Provide the [x, y] coordinate of the cell's center where the given text is located.  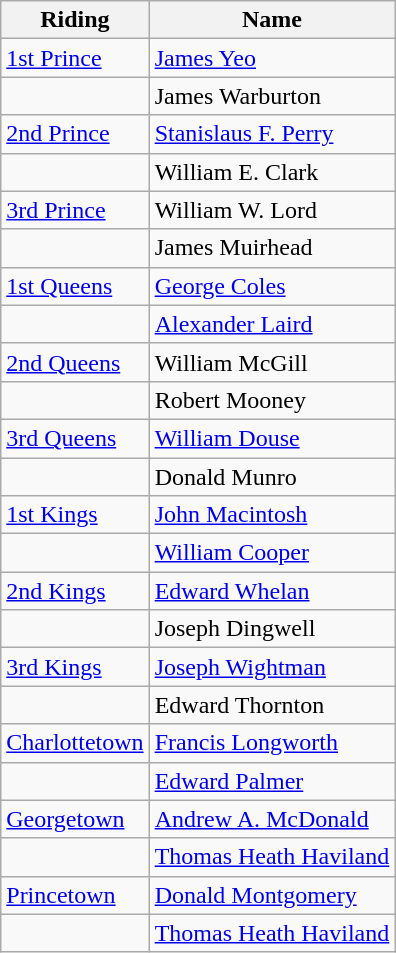
3rd Kings [75, 667]
William W. Lord [272, 210]
1st Prince [75, 58]
William Douse [272, 438]
James Yeo [272, 58]
Donald Munro [272, 477]
Edward Thornton [272, 705]
Robert Mooney [272, 400]
3rd Prince [75, 210]
Riding [75, 20]
Charlottetown [75, 743]
William Cooper [272, 553]
James Muirhead [272, 248]
Alexander Laird [272, 324]
George Coles [272, 286]
Francis Longworth [272, 743]
Donald Montgomery [272, 895]
Georgetown [75, 819]
1st Kings [75, 515]
Name [272, 20]
James Warburton [272, 96]
Joseph Dingwell [272, 629]
3rd Queens [75, 438]
Edward Whelan [272, 591]
Joseph Wightman [272, 667]
William E. Clark [272, 172]
2nd Queens [75, 362]
William McGill [272, 362]
1st Queens [75, 286]
2nd Prince [75, 134]
Princetown [75, 895]
Edward Palmer [272, 781]
Stanislaus F. Perry [272, 134]
2nd Kings [75, 591]
John Macintosh [272, 515]
Andrew A. McDonald [272, 819]
